Search for the cell housing the specified text and yield its [X, Y] center coordinate. 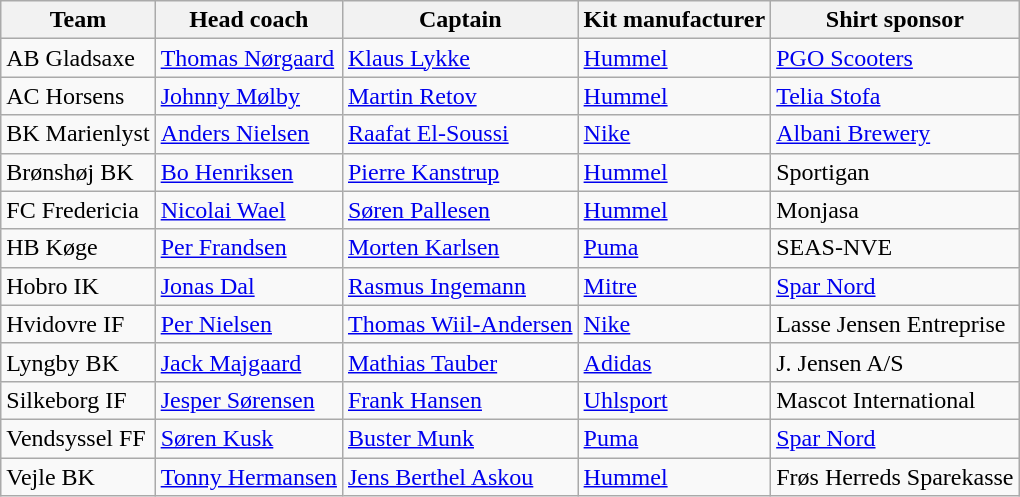
Mitre [674, 286]
J. Jensen A/S [895, 362]
Per Nielsen [248, 324]
Pierre Kanstrup [460, 172]
Silkeborg IF [78, 400]
Adidas [674, 362]
Monjasa [895, 210]
PGO Scooters [895, 58]
Lasse Jensen Entreprise [895, 324]
SEAS-NVE [895, 248]
Raafat El-Soussi [460, 134]
Hvidovre IF [78, 324]
Brønshøj BK [78, 172]
Bo Henriksen [248, 172]
BK Marienlyst [78, 134]
Søren Kusk [248, 438]
Søren Pallesen [460, 210]
Tonny Hermansen [248, 477]
Head coach [248, 20]
Hobro IK [78, 286]
Kit manufacturer [674, 20]
Frøs Herreds Sparekasse [895, 477]
Shirt sponsor [895, 20]
Thomas Wiil-Andersen [460, 324]
Telia Stofa [895, 96]
FC Fredericia [78, 210]
Albani Brewery [895, 134]
Lyngby BK [78, 362]
Jesper Sørensen [248, 400]
Thomas Nørgaard [248, 58]
Rasmus Ingemann [460, 286]
Team [78, 20]
Vejle BK [78, 477]
Sportigan [895, 172]
HB Køge [78, 248]
Jack Majgaard [248, 362]
Johnny Mølby [248, 96]
Jonas Dal [248, 286]
Jens Berthel Askou [460, 477]
Klaus Lykke [460, 58]
Frank Hansen [460, 400]
Morten Karlsen [460, 248]
AC Horsens [78, 96]
Mathias Tauber [460, 362]
Anders Nielsen [248, 134]
Martin Retov [460, 96]
AB Gladsaxe [78, 58]
Mascot International [895, 400]
Captain [460, 20]
Buster Munk [460, 438]
Uhlsport [674, 400]
Per Frandsen [248, 248]
Vendsyssel FF [78, 438]
Nicolai Wael [248, 210]
